Find where the given text appears and provide that cell's center as [x, y] coordinate. 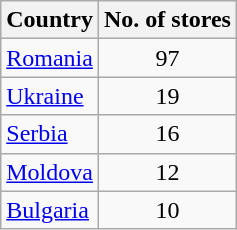
Country [50, 20]
12 [167, 172]
Romania [50, 58]
16 [167, 134]
No. of stores [167, 20]
97 [167, 58]
Bulgaria [50, 210]
Moldova [50, 172]
Serbia [50, 134]
Ukraine [50, 96]
19 [167, 96]
10 [167, 210]
